Locate the cell with the specified text and output its [x, y] center coordinate. 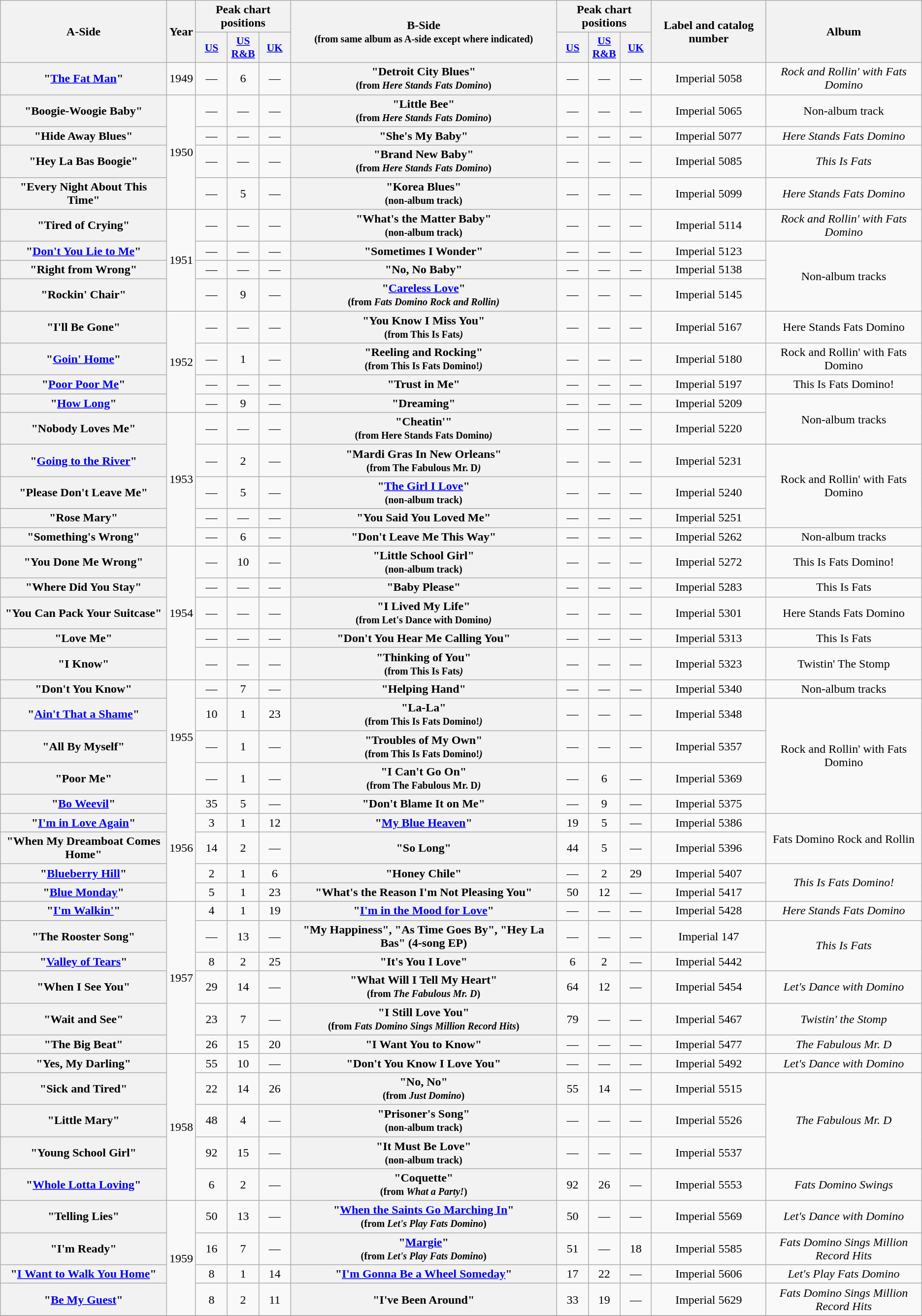
1951 [181, 260]
"When the Saints Go Marching In"(from Let's Play Fats Domino) [424, 1217]
"You Said You Loved Me" [424, 518]
"It's You I Love" [424, 962]
"I've Been Around" [424, 1300]
"Margie"(from Let's Play Fats Domino) [424, 1249]
79 [573, 1019]
Imperial 5197 [709, 385]
Imperial 5077 [709, 136]
Imperial 5138 [709, 269]
"Valley of Tears" [84, 962]
Imperial 5537 [709, 1152]
"Blueberry Hill" [84, 873]
"I Know" [84, 664]
"Brand New Baby"(from Here Stands Fats Domino) [424, 161]
Imperial 5417 [709, 892]
"How Long" [84, 403]
"Be My Guest" [84, 1300]
1956 [181, 848]
Imperial 5369 [709, 779]
1954 [181, 612]
B-Side(from same album as A-side except where indicated) [424, 32]
Imperial 147 [709, 936]
17 [573, 1274]
Imperial 5357 [709, 746]
Imperial 5262 [709, 537]
Twistin' The Stomp [844, 664]
Fats Domino Swings [844, 1185]
"Nobody Loves Me" [84, 428]
Imperial 5323 [709, 664]
"Mardi Gras In New Orleans"(from The Fabulous Mr. D) [424, 461]
"The Rooster Song" [84, 936]
"So Long" [424, 848]
Imperial 5492 [709, 1063]
"Yes, My Darling" [84, 1063]
"Detroit City Blues"(from Here Stands Fats Domino) [424, 79]
"Love Me" [84, 638]
Year [181, 32]
Imperial 5240 [709, 492]
18 [636, 1249]
"Hide Away Blues" [84, 136]
48 [211, 1121]
1959 [181, 1258]
1950 [181, 152]
"Little Mary" [84, 1121]
"Coquette"(from What a Party!) [424, 1185]
Fats Domino Rock and Rollin [844, 839]
"My Happiness", "As Time Goes By", "Hey La Bas" (4-song EP) [424, 936]
Imperial 5301 [709, 612]
Imperial 5251 [709, 518]
"Don't You Lie to Me" [84, 251]
"I'm Gonna Be a Wheel Someday" [424, 1274]
Imperial 5629 [709, 1300]
"Honey Chile" [424, 873]
"My Blue Heaven" [424, 823]
"Prisoner's Song"(non-album track) [424, 1121]
Imperial 5477 [709, 1044]
"It Must Be Love"(non-album track) [424, 1152]
"No, No Baby" [424, 269]
35 [211, 804]
Imperial 5606 [709, 1274]
Imperial 5407 [709, 873]
"What Will I Tell My Heart"(from The Fabulous Mr. D) [424, 987]
33 [573, 1300]
Imperial 5428 [709, 911]
"Baby Please" [424, 587]
"Don't Leave Me This Way" [424, 537]
Imperial 5220 [709, 428]
"Sick and Tired" [84, 1088]
"The Fat Man" [84, 79]
"Don't You Know I Love You" [424, 1063]
1955 [181, 737]
"Where Did You Stay" [84, 587]
"The Big Beat" [84, 1044]
"I'm in Love Again" [84, 823]
1952 [181, 362]
Imperial 5231 [709, 461]
Imperial 5585 [709, 1249]
Imperial 5386 [709, 823]
Imperial 5515 [709, 1088]
"Wait and See" [84, 1019]
"What's the Matter Baby"(non-album track) [424, 225]
"Don't You Know" [84, 689]
16 [211, 1249]
"I Still Love You"(from Fats Domino Sings Million Record Hits) [424, 1019]
"She's My Baby" [424, 136]
"Sometimes I Wonder" [424, 251]
"Telling Lies" [84, 1217]
Imperial 5114 [709, 225]
"Helping Hand" [424, 689]
Label and catalog number [709, 32]
"You Can Pack Your Suitcase" [84, 612]
Imperial 5375 [709, 804]
"Troubles of My Own"(from This Is Fats Domino!) [424, 746]
"I'm in the Mood for Love" [424, 911]
"I'm Walkin'" [84, 911]
1957 [181, 978]
Album [844, 32]
"Hey La Bas Boogie" [84, 161]
"You Done Me Wrong" [84, 562]
Non-album track [844, 110]
Imperial 5467 [709, 1019]
"Poor Me" [84, 779]
"Please Don't Leave Me" [84, 492]
25 [275, 962]
"Whole Lotta Loving" [84, 1185]
"I Want to Walk You Home" [84, 1274]
51 [573, 1249]
"What's the Reason I'm Not Pleasing You" [424, 892]
Imperial 5396 [709, 848]
"Dreaming" [424, 403]
"Blue Monday" [84, 892]
Imperial 5099 [709, 193]
"Poor Poor Me" [84, 385]
Imperial 5526 [709, 1121]
"Right from Wrong" [84, 269]
Imperial 5145 [709, 294]
"Reeling and Rocking"(from This Is Fats Domino!) [424, 359]
"Every Night About This Time" [84, 193]
Imperial 5065 [709, 110]
"I Can't Go On"(from The Fabulous Mr. D) [424, 779]
Imperial 5272 [709, 562]
Imperial 5553 [709, 1185]
"Don't You Hear Me Calling You" [424, 638]
"Little School Girl"(non-album track) [424, 562]
20 [275, 1044]
1953 [181, 480]
"La-La"(from This Is Fats Domino!) [424, 714]
"Trust in Me" [424, 385]
"All By Myself" [84, 746]
A-Side [84, 32]
"Goin' Home" [84, 359]
Imperial 5340 [709, 689]
"Korea Blues"(non-album track) [424, 193]
"Little Bee"(from Here Stands Fats Domino) [424, 110]
Imperial 5167 [709, 327]
"Careless Love"(from Fats Domino Rock and Rollin) [424, 294]
"Ain't That a Shame" [84, 714]
Imperial 5313 [709, 638]
"I Want You to Know" [424, 1044]
1958 [181, 1127]
"Tired of Crying" [84, 225]
"Rockin' Chair" [84, 294]
"The Girl I Love"(non-album track) [424, 492]
Twistin' the Stomp [844, 1019]
1949 [181, 79]
3 [211, 823]
"Bo Weevil" [84, 804]
"When My Dreamboat Comes Home" [84, 848]
"When I See You" [84, 987]
Imperial 5283 [709, 587]
"Rose Mary" [84, 518]
"You Know I Miss You"(from This Is Fats) [424, 327]
"Young School Girl" [84, 1152]
Imperial 5058 [709, 79]
"Cheatin'"(from Here Stands Fats Domino) [424, 428]
Imperial 5442 [709, 962]
"I Lived My Life"(from Let's Dance with Domino) [424, 612]
"Thinking of You"(from This Is Fats) [424, 664]
Imperial 5209 [709, 403]
"Don't Blame It on Me" [424, 804]
"Going to the River" [84, 461]
Imperial 5454 [709, 987]
11 [275, 1300]
Imperial 5569 [709, 1217]
"No, No"(from Just Domino) [424, 1088]
Imperial 5180 [709, 359]
"I'll Be Gone" [84, 327]
Imperial 5123 [709, 251]
"Something's Wrong" [84, 537]
"Boogie-Woogie Baby" [84, 110]
44 [573, 848]
"I'm Ready" [84, 1249]
64 [573, 987]
Imperial 5085 [709, 161]
Let's Play Fats Domino [844, 1274]
Imperial 5348 [709, 714]
